Return [x, y] of the center of cell containing provided text 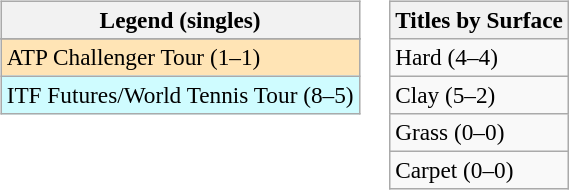
Legend (singles) [180, 20]
Titles by Surface [479, 20]
ITF Futures/World Tennis Tour (8–5) [180, 95]
Carpet (0–0) [479, 171]
Clay (5–2) [479, 95]
Grass (0–0) [479, 133]
ATP Challenger Tour (1–1) [180, 57]
Hard (4–4) [479, 57]
